Scan for the cell matching the given text and deliver its [X, Y] coordinate at center. 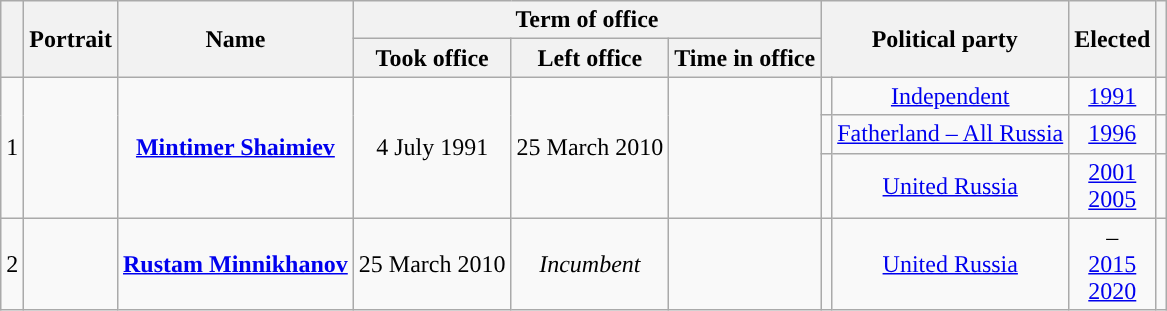
Mintimer Shaimiev [235, 148]
Time in office [745, 58]
Portrait [71, 39]
Elected [1112, 39]
4 July 1991 [432, 148]
Rustam Minnikhanov [235, 264]
Left office [590, 58]
2 [12, 264]
Incumbent [590, 264]
20012005 [1112, 186]
Political party [945, 39]
Took office [432, 58]
Name [235, 39]
1 [12, 148]
–20152020 [1112, 264]
Term of office [586, 20]
Fatherland – All Russia [950, 134]
Independent [950, 96]
1991 [1112, 96]
1996 [1112, 134]
